Extract the (x, y) coordinate from the center of the cell holding the provided text.  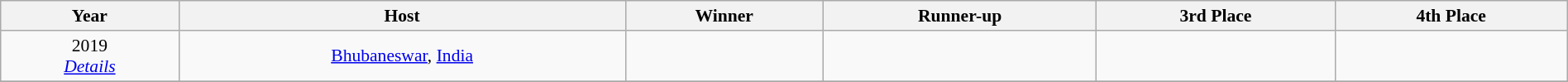
Year (89, 16)
2019Details (89, 56)
3rd Place (1216, 16)
Runner-up (959, 16)
Winner (724, 16)
Host (402, 16)
4th Place (1451, 16)
Bhubaneswar, India (402, 56)
